Return (X, Y) of the center of cell containing provided text 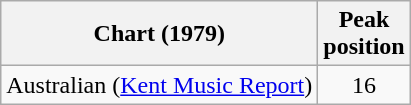
16 (364, 85)
Chart (1979) (160, 34)
Peakposition (364, 34)
Australian (Kent Music Report) (160, 85)
